Pinpoint the cell where the given text exists, returning its (x, y) midpoint coordinate. 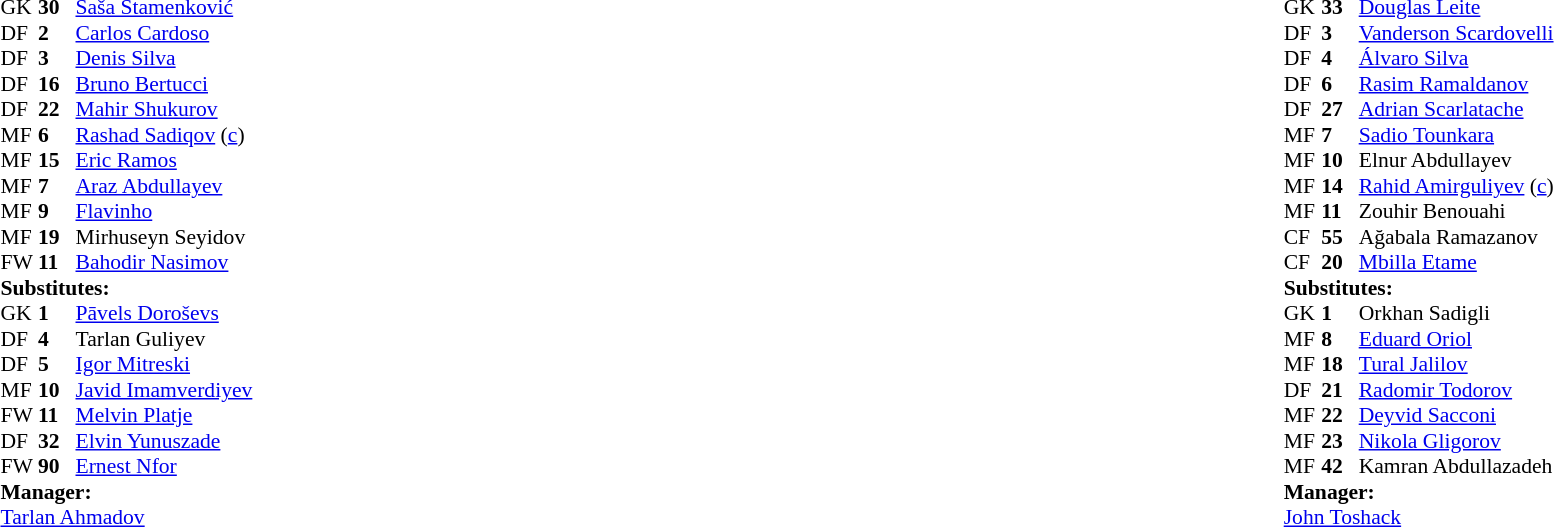
21 (1340, 390)
Bruno Bertucci (164, 84)
9 (57, 211)
Elnur Abdullayev (1456, 161)
Vanderson Scardovelli (1456, 33)
Álvaro Silva (1456, 59)
27 (1340, 109)
Flavinho (164, 211)
Javid Imamverdiyev (164, 390)
Kamran Abdullazadeh (1456, 467)
19 (57, 237)
Mirhuseyn Seyidov (164, 237)
Adrian Scarlatache (1456, 109)
Rasim Ramaldanov (1456, 84)
Eric Ramos (164, 161)
Tural Jalilov (1456, 365)
16 (57, 84)
Radomir Todorov (1456, 390)
Eduard Oriol (1456, 339)
Rahid Amirguliyev (c) (1456, 186)
Nikola Gligorov (1456, 441)
Ernest Nfor (164, 467)
14 (1340, 186)
55 (1340, 237)
Rashad Sadiqov (c) (164, 135)
Deyvid Sacconi (1456, 415)
8 (1340, 339)
Tarlan Guliyev (164, 339)
90 (57, 467)
Mahir Shukurov (164, 109)
Pāvels Doroševs (164, 313)
Ağabala Ramazanov (1456, 237)
18 (1340, 365)
Sadio Tounkara (1456, 135)
Igor Mitreski (164, 365)
Denis Silva (164, 59)
Carlos Cardoso (164, 33)
15 (57, 161)
Mbilla Etame (1456, 263)
23 (1340, 441)
32 (57, 441)
Elvin Yunuszade (164, 441)
Bahodir Nasimov (164, 263)
Zouhir Benouahi (1456, 211)
42 (1340, 467)
Orkhan Sadigli (1456, 313)
20 (1340, 263)
2 (57, 33)
Melvin Platje (164, 415)
Araz Abdullayev (164, 186)
5 (57, 365)
